For the text-containing cell, return its midpoint in [x, y] coordinate format. 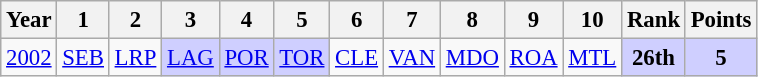
2 [135, 20]
LRP [135, 58]
26th [654, 58]
9 [534, 20]
VAN [412, 58]
CLE [357, 58]
MTL [592, 58]
2002 [29, 58]
Year [29, 20]
ROA [534, 58]
TOR [302, 58]
LAG [190, 58]
10 [592, 20]
1 [83, 20]
8 [472, 20]
Points [720, 20]
7 [412, 20]
SEB [83, 58]
MDO [472, 58]
POR [246, 58]
4 [246, 20]
6 [357, 20]
3 [190, 20]
Rank [654, 20]
